Extract the [X, Y] coordinate from the center of the cell holding the provided text.  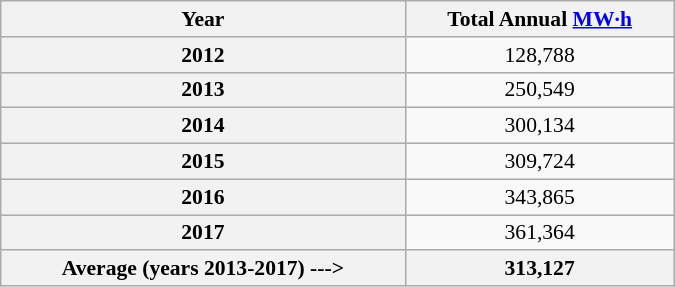
309,724 [540, 162]
313,127 [540, 269]
2017 [203, 233]
2014 [203, 126]
Average (years 2013-2017) ---> [203, 269]
343,865 [540, 197]
2013 [203, 90]
Total Annual MW·h [540, 19]
128,788 [540, 55]
361,364 [540, 233]
2016 [203, 197]
2012 [203, 55]
Year [203, 19]
250,549 [540, 90]
2015 [203, 162]
300,134 [540, 126]
